Provide the [x, y] coordinate of the cell's center where the given text is located.  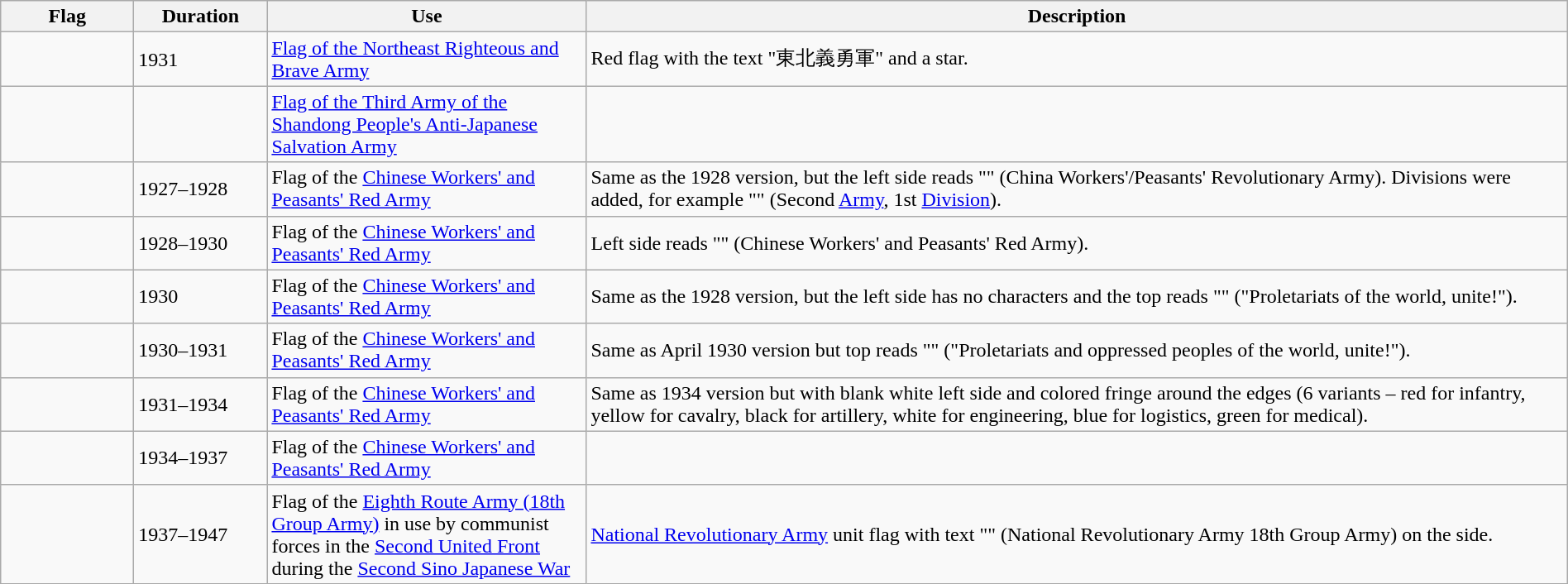
Red flag with the text "東北義勇軍" and a star. [1077, 60]
1931 [200, 60]
Use [427, 17]
Flag [68, 17]
Description [1077, 17]
Same as April 1930 version but top reads "" ("Proletariats and oppressed peoples of the world, unite!"). [1077, 351]
1937–1947 [200, 534]
Flag of the Northeast Righteous and Brave Army [427, 60]
Flag of the Eighth Route Army (18th Group Army) in use by communist forces in the Second United Front during the Second Sino Japanese War [427, 534]
1928–1930 [200, 243]
Left side reads "" (Chinese Workers' and Peasants' Red Army). [1077, 243]
1931–1934 [200, 404]
1927–1928 [200, 189]
Same as the 1928 version, but the left side has no characters and the top reads "" ("Proletariats of the world, unite!"). [1077, 296]
National Revolutionary Army unit flag with text "" (National Revolutionary Army 18th Group Army) on the side. [1077, 534]
Duration [200, 17]
1930 [200, 296]
Flag of the Third Army of the Shandong People's Anti-Japanese Salvation Army [427, 124]
1934–1937 [200, 458]
1930–1931 [200, 351]
